Output the (x, y) coordinate of the center of the cell containing the given text.  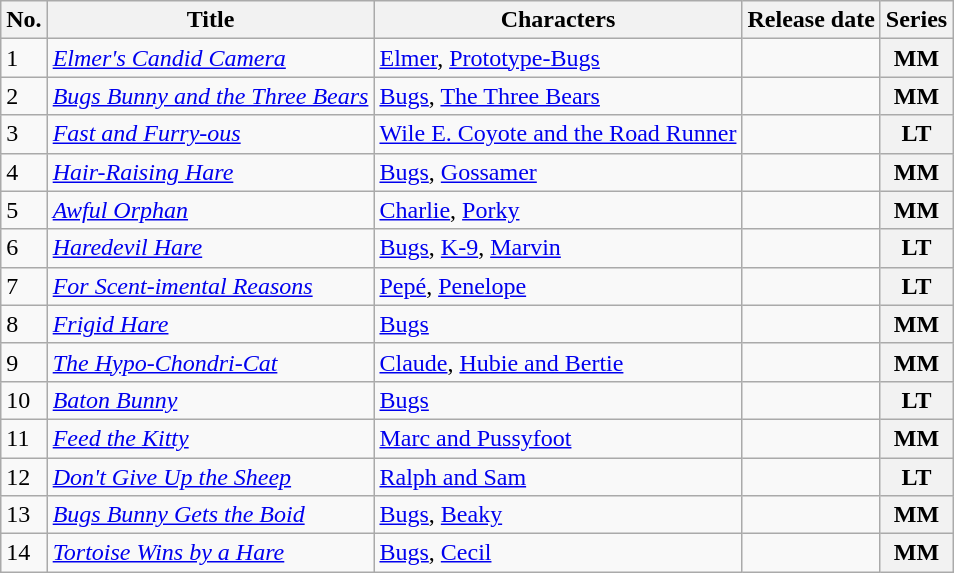
Feed the Kitty (210, 438)
For Scent-imental Reasons (210, 286)
Bugs, Beaky (558, 515)
Ralph and Sam (558, 477)
Awful Orphan (210, 210)
Title (210, 20)
10 (24, 400)
Frigid Hare (210, 324)
Tortoise Wins by a Hare (210, 553)
1 (24, 58)
5 (24, 210)
Elmer's Candid Camera (210, 58)
Hair-Raising Hare (210, 172)
6 (24, 248)
9 (24, 362)
Haredevil Hare (210, 248)
Fast and Furry-ous (210, 134)
14 (24, 553)
The Hypo-Chondri-Cat (210, 362)
Charlie, Porky (558, 210)
4 (24, 172)
Bugs, Cecil (558, 553)
Baton Bunny (210, 400)
Don't Give Up the Sheep (210, 477)
Bugs, The Three Bears (558, 96)
Marc and Pussyfoot (558, 438)
Bugs, Gossamer (558, 172)
3 (24, 134)
11 (24, 438)
Series (916, 20)
8 (24, 324)
Claude, Hubie and Bertie (558, 362)
13 (24, 515)
Characters (558, 20)
7 (24, 286)
No. (24, 20)
Release date (811, 20)
2 (24, 96)
Bugs, K-9, Marvin (558, 248)
Bugs Bunny Gets the Boid (210, 515)
12 (24, 477)
Wile E. Coyote and the Road Runner (558, 134)
Bugs Bunny and the Three Bears (210, 96)
Pepé, Penelope (558, 286)
Elmer, Prototype-Bugs (558, 58)
